Return the [x, y] coordinate for the center point of the cell that contains the specified text.  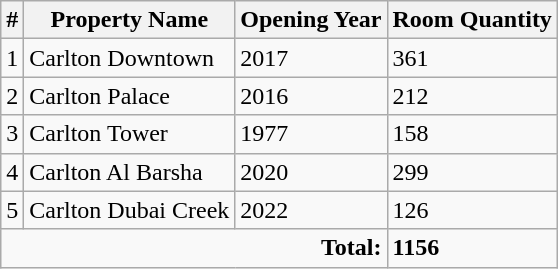
Carlton Dubai Creek [130, 210]
2 [12, 96]
Room Quantity [472, 20]
Opening Year [311, 20]
2022 [311, 210]
158 [472, 134]
126 [472, 210]
5 [12, 210]
Carlton Palace [130, 96]
1156 [472, 248]
212 [472, 96]
4 [12, 172]
299 [472, 172]
Carlton Tower [130, 134]
Carlton Downtown [130, 58]
3 [12, 134]
2017 [311, 58]
1977 [311, 134]
2020 [311, 172]
Carlton Al Barsha [130, 172]
361 [472, 58]
Property Name [130, 20]
Total: [194, 248]
# [12, 20]
1 [12, 58]
2016 [311, 96]
